Detect which cell encompasses the target text, then output its [X, Y] center coordinate. 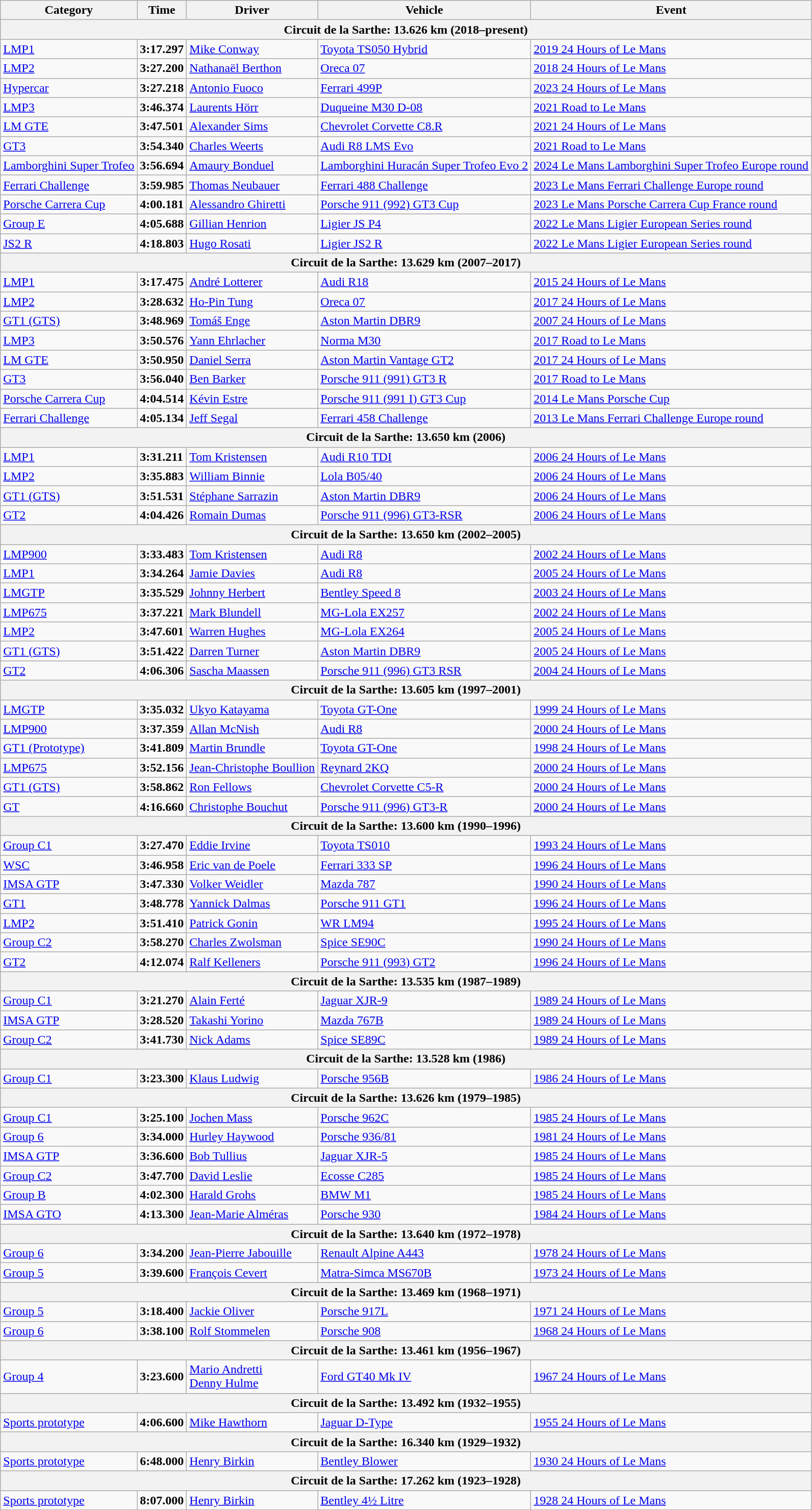
1995 24 Hours of Le Mans [671, 923]
Charles Weerts [252, 146]
Lamborghini Super Trofeo [69, 165]
3:51.531 [162, 496]
1984 24 Hours of Le Mans [671, 1215]
Ukyo Katayama [252, 709]
Jeff Segal [252, 418]
4:05.688 [162, 224]
Porsche 936/81 [424, 1136]
3:59.985 [162, 185]
Circuit de la Sarthe: 13.469 km (1968–1971) [406, 1292]
Mike Hawthorn [252, 1422]
Circuit de la Sarthe: 13.650 km (2006) [406, 437]
4:05.134 [162, 418]
Mike Conway [252, 49]
4:04.426 [162, 515]
1999 24 Hours of Le Mans [671, 709]
3:48.778 [162, 904]
Jochen Mass [252, 1117]
4:00.181 [162, 204]
Ron Fellows [252, 787]
2023 Le Mans Porsche Carrera Cup France round [671, 204]
Aston Martin Vantage GT2 [424, 360]
William Binnie [252, 476]
Volker Weidler [252, 884]
3:28.632 [162, 302]
Harald Grohs [252, 1195]
Jean-Pierre Jabouille [252, 1253]
3:50.576 [162, 340]
Christophe Bouchut [252, 806]
Ralf Kelleners [252, 962]
François Cevert [252, 1273]
Thomas Neubauer [252, 185]
Jackie Oliver [252, 1311]
2013 Le Mans Ferrari Challenge Europe round [671, 418]
Antonio Fuoco [252, 88]
Circuit de la Sarthe: 13.492 km (1932–1955) [406, 1403]
1981 24 Hours of Le Mans [671, 1136]
3:51.410 [162, 923]
Sascha Maassen [252, 671]
Event [671, 10]
3:47.501 [162, 127]
Reynard 2KQ [424, 768]
Ben Barker [252, 379]
Porsche 911 (993) GT2 [424, 962]
3:47.700 [162, 1175]
4:18.803 [162, 243]
Allan McNish [252, 729]
MG-Lola EX264 [424, 632]
Bob Tullius [252, 1156]
Norma M30 [424, 340]
Group E [69, 224]
Driver [252, 10]
Jaguar XJR-5 [424, 1156]
Audi R18 [424, 282]
3:18.400 [162, 1311]
Category [69, 10]
Porsche 911 (996) GT3-R [424, 806]
Jamie Davies [252, 574]
Lola B05/40 [424, 476]
Alexander Sims [252, 127]
Circuit de la Sarthe: 13.640 km (1972–1978) [406, 1234]
2014 Le Mans Porsche Cup [671, 399]
Kévin Estre [252, 399]
Toyota TS010 [424, 845]
Ferrari 499P [424, 88]
4:12.074 [162, 962]
2023 24 Hours of Le Mans [671, 88]
Warren Hughes [252, 632]
André Lotterer [252, 282]
Hugo Rosati [252, 243]
1986 24 Hours of Le Mans [671, 1078]
Circuit de la Sarthe: 13.650 km (2002–2005) [406, 534]
Jaguar D-Type [424, 1422]
3:58.862 [162, 787]
1998 24 Hours of Le Mans [671, 748]
Ho-Pin Tung [252, 302]
GT [69, 806]
3:50.950 [162, 360]
Porsche 911 (996) GT3 RSR [424, 671]
4:16.660 [162, 806]
3:34.000 [162, 1136]
Jean-Christophe Boullion [252, 768]
3:17.475 [162, 282]
4:02.300 [162, 1195]
3:37.359 [162, 729]
Porsche 930 [424, 1215]
2015 24 Hours of Le Mans [671, 282]
1955 24 Hours of Le Mans [671, 1422]
3:35.032 [162, 709]
2003 24 Hours of Le Mans [671, 593]
Laurents Hörr [252, 107]
Yann Ehrlacher [252, 340]
2019 24 Hours of Le Mans [671, 49]
Mario AndrettiDenny Hulme [252, 1377]
1968 24 Hours of Le Mans [671, 1331]
3:37.221 [162, 612]
Porsche 956B [424, 1078]
Circuit de la Sarthe: 13.626 km (1979–1985) [406, 1098]
Porsche 911 (996) GT3-RSR [424, 515]
Gillian Henrion [252, 224]
2023 Le Mans Ferrari Challenge Europe round [671, 185]
Porsche 911 GT1 [424, 904]
GT1 [69, 904]
Ferrari 488 Challenge [424, 185]
Amaury Bonduel [252, 165]
3:41.809 [162, 748]
Bentley 4½ Litre [424, 1500]
Daniel Serra [252, 360]
3:47.330 [162, 884]
3:38.100 [162, 1331]
Spice SE89C [424, 1039]
3:31.211 [162, 457]
IMSA GTO [69, 1215]
Porsche 911 (991) GT3 R [424, 379]
3:47.601 [162, 632]
David Leslie [252, 1175]
Mark Blundell [252, 612]
Audi R10 TDI [424, 457]
Mazda 787 [424, 884]
JS2 R [69, 243]
Johnny Herbert [252, 593]
Circuit de la Sarthe: 16.340 km (1929–1932) [406, 1442]
Ligier JS2 R [424, 243]
Circuit de la Sarthe: 13.528 km (1986) [406, 1059]
Porsche 911 (992) GT3 Cup [424, 204]
Ecosse C285 [424, 1175]
Bentley Blower [424, 1461]
3:33.483 [162, 554]
Charles Zwolsman [252, 943]
3:46.374 [162, 107]
3:34.264 [162, 574]
Group B [69, 1195]
Porsche 962C [424, 1117]
Patrick Gonin [252, 923]
3:27.470 [162, 845]
2018 24 Hours of Le Mans [671, 68]
Circuit de la Sarthe: 13.535 km (1987–1989) [406, 981]
Tomáš Enge [252, 321]
Lamborghini Huracán Super Trofeo Evo 2 [424, 165]
Ferrari 458 Challenge [424, 418]
3:52.156 [162, 768]
Circuit de la Sarthe: 13.600 km (1990–1996) [406, 826]
3:23.300 [162, 1078]
3:48.969 [162, 321]
Chevrolet Corvette C8.R [424, 127]
BMW M1 [424, 1195]
Mazda 767B [424, 1020]
Rolf Stommelen [252, 1331]
1971 24 Hours of Le Mans [671, 1311]
2007 24 Hours of Le Mans [671, 321]
3:34.200 [162, 1253]
3:17.297 [162, 49]
Stéphane Sarrazin [252, 496]
6:48.000 [162, 1461]
Jean-Marie Alméras [252, 1215]
3:41.730 [162, 1039]
GT1 (Prototype) [69, 748]
Matra-Simca MS670B [424, 1273]
Circuit de la Sarthe: 13.605 km (1997–2001) [406, 690]
Time [162, 10]
3:51.422 [162, 651]
Circuit de la Sarthe: 13.629 km (2007–2017) [406, 263]
3:27.218 [162, 88]
3:54.340 [162, 146]
Hurley Haywood [252, 1136]
4:13.300 [162, 1215]
Yannick Dalmas [252, 904]
Spice SE90C [424, 943]
Alain Ferté [252, 1001]
Circuit de la Sarthe: 13.626 km (2018–present) [406, 30]
Romain Dumas [252, 515]
Porsche 917L [424, 1311]
Jaguar XJR-9 [424, 1001]
Circuit de la Sarthe: 17.262 km (1923–1928) [406, 1480]
Alessandro Ghiretti [252, 204]
Circuit de la Sarthe: 13.461 km (1956–1967) [406, 1350]
4:04.514 [162, 399]
3:21.270 [162, 1001]
1928 24 Hours of Le Mans [671, 1500]
Ligier JS P4 [424, 224]
1973 24 Hours of Le Mans [671, 1273]
2024 Le Mans Lamborghini Super Trofeo Europe round [671, 165]
3:58.270 [162, 943]
Eddie Irvine [252, 845]
Ferrari 333 SP [424, 865]
1978 24 Hours of Le Mans [671, 1253]
Chevrolet Corvette C5-R [424, 787]
WSC [69, 865]
3:56.694 [162, 165]
WR LM94 [424, 923]
Darren Turner [252, 651]
3:25.100 [162, 1117]
2004 24 Hours of Le Mans [671, 671]
Porsche 911 (991 I) GT3 Cup [424, 399]
4:06.306 [162, 671]
3:35.529 [162, 593]
Porsche 908 [424, 1331]
Renault Alpine A443 [424, 1253]
1993 24 Hours of Le Mans [671, 845]
1967 24 Hours of Le Mans [671, 1377]
Hypercar [69, 88]
4:06.600 [162, 1422]
3:56.040 [162, 379]
Ford GT40 Mk IV [424, 1377]
Nathanaël Berthon [252, 68]
3:46.958 [162, 865]
3:36.600 [162, 1156]
Duqueine M30 D-08 [424, 107]
1930 24 Hours of Le Mans [671, 1461]
8:07.000 [162, 1500]
Bentley Speed 8 [424, 593]
Martin Brundle [252, 748]
Group 4 [69, 1377]
3:35.883 [162, 476]
3:39.600 [162, 1273]
3:23.600 [162, 1377]
Takashi Yorino [252, 1020]
Audi R8 LMS Evo [424, 146]
Vehicle [424, 10]
Eric van de Poele [252, 865]
3:28.520 [162, 1020]
Toyota TS050 Hybrid [424, 49]
Nick Adams [252, 1039]
Klaus Ludwig [252, 1078]
3:27.200 [162, 68]
2021 24 Hours of Le Mans [671, 127]
MG-Lola EX257 [424, 612]
